Find where the given text appears and provide that cell's center as (x, y) coordinate. 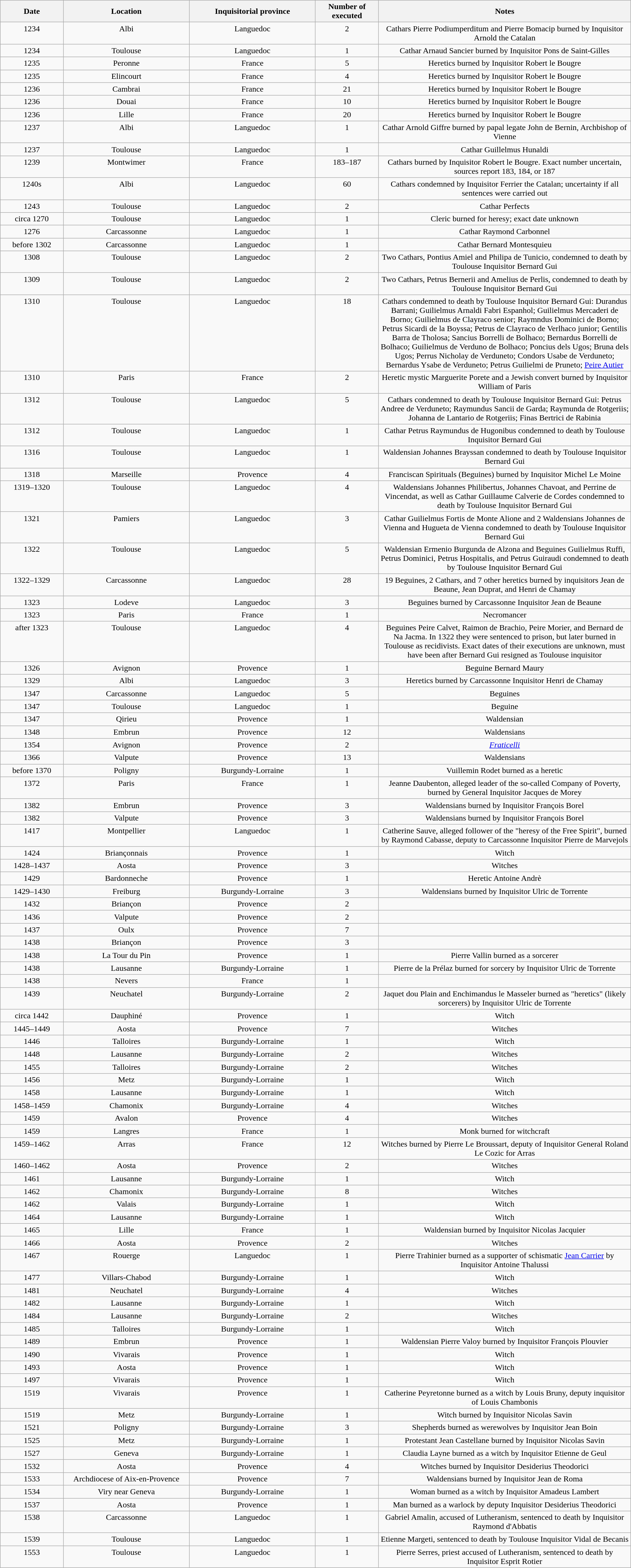
1322–1329 (32, 585)
Man burned as a warlock by deputy Inquisitor Desiderius Theodorici (505, 1505)
1490 (32, 1354)
8 (347, 1191)
1348 (32, 732)
Arras (126, 1149)
1316 (32, 457)
1527 (32, 1453)
1319–1320 (32, 496)
Pierre de la Prélaz burned for sorcery by Inquisitor Ulric de Torrente (505, 968)
1533 (32, 1479)
Bardonneche (126, 878)
1465 (32, 1230)
Beguines (505, 694)
Archdiocese of Aix-en-Provence (126, 1479)
Fraticelli (505, 745)
60 (347, 189)
1477 (32, 1277)
Pierre Serres, priest accused of Lutheranism, sentenced to death by Inquisitor Esprit Rotier (505, 1557)
Jaquet dou Plain and Enchimandus le Masseler burned as "heretics" (likely sorcerers) by Inquisitor Ulric de Torrente (505, 998)
1276 (32, 232)
Langres (126, 1131)
1445–1449 (32, 1028)
1436 (32, 917)
Claudia Layne burned as a witch by Inquisitor Etienne de Geul (505, 1453)
Vuillemin Rodet burned as a heretic (505, 770)
1366 (32, 758)
Valais (126, 1204)
1534 (32, 1492)
Montwimer (126, 166)
Nevers (126, 981)
1446 (32, 1041)
circa 1270 (32, 219)
1484 (32, 1316)
La Tour du Pin (126, 955)
after 1323 (32, 641)
Woman burned as a witch by Inquisitor Amadeus Lambert (505, 1492)
1497 (32, 1380)
Montpellier (126, 835)
10 (347, 102)
1532 (32, 1466)
Heretics burned by Carcassonne Inquisitor Henri de Chamay (505, 681)
Cathar Perfects (505, 206)
1326 (32, 668)
Franciscan Spirituals (Beguines) burned by Inquisitor Michel Le Moine (505, 474)
Lodeve (126, 602)
Catherine Peyretonne burned as a witch by Louis Bruny, deputy inquisitor of Louis Chambonis (505, 1397)
1461 (32, 1179)
1553 (32, 1557)
Waldensian Pierre Valoy burned by Inquisitor François Plouvier (505, 1342)
Two Cathars, Petrus Bernerii and Amelius de Perlis, condemned to death by Toulouse Inquisitor Bernard Gui (505, 284)
circa 1442 (32, 1016)
1243 (32, 206)
Oulx (126, 930)
Notes (505, 11)
Two Cathars, Pontius Amiel and Philipa de Tunicio, condemned to death by Toulouse Inquisitor Bernard Gui (505, 262)
1456 (32, 1080)
Cathar Raymond Carbonnel (505, 232)
1240s (32, 189)
1321 (32, 527)
1458 (32, 1093)
Witches burned by Pierre Le Broussart, deputy of Inquisitor General Roland Le Cozic for Arras (505, 1149)
1482 (32, 1303)
Freiburg (126, 891)
1464 (32, 1217)
Etienne Margeti, sentenced to death by Toulouse Inquisitor Vidal de Becanis (505, 1539)
Pierre Trahinier burned as a supporter of schismatic Jean Carrier by Inquisitor Antoine Thalussi (505, 1260)
1354 (32, 745)
1372 (32, 788)
1481 (32, 1290)
1429–1430 (32, 891)
Cathar Guillelmus Hunaldi (505, 149)
Beguine (505, 706)
1429 (32, 878)
Cathars Pierre Podiumperditum and Pierre Bomacip burned by Inquisitor Arnold the Catalan (505, 33)
20 (347, 115)
Marseille (126, 474)
1329 (32, 681)
1309 (32, 284)
Rouerge (126, 1260)
Qirieu (126, 719)
Necromancer (505, 615)
21 (347, 89)
Viry near Geneva (126, 1492)
Cathar Arnaud Sancier burned by Inquisitor Pons de Saint-Gilles (505, 51)
1537 (32, 1505)
Cathars condemned by Inquisitor Ferrier the Catalan; uncertainty if all sentences were carried out (505, 189)
19 Beguines, 2 Cathars, and 7 other heretics burned by inquisitors Jean de Beaune, Jean Duprat, and Henri de Chamay (505, 585)
1424 (32, 853)
before 1370 (32, 770)
Beguine Bernard Maury (505, 668)
28 (347, 585)
1539 (32, 1539)
Location (126, 11)
Waldensian burned by Inquisitor Nicolas Jacquier (505, 1230)
1439 (32, 998)
Waldensian Johannes Brayssan condemned to death by Toulouse Inquisitor Bernard Gui (505, 457)
Cathar Petrus Raymundus de Hugonibus condemned to death by Toulouse Inquisitor Bernard Gui (505, 435)
Jeanne Daubenton, alleged leader of the so-called Company of Poverty, burned by General Inquisitor Jacques de Morey (505, 788)
Monk burned for witchcraft (505, 1131)
1428–1437 (32, 866)
1239 (32, 166)
Cathar Arnold Giffre burned by papal legate John de Bernin, Archbishop of Vienne (505, 132)
1466 (32, 1243)
1493 (32, 1367)
1318 (32, 474)
Date (32, 11)
Geneva (126, 1453)
Cambrai (126, 89)
1455 (32, 1067)
Pierre Vallin burned as a sorcerer (505, 955)
Inquisitorial province (252, 11)
Catherine Sauve, alleged follower of the "heresy of the Free Spirit", burned by Raymond Cabasse, deputy to Carcassonne Inquisitor Pierre de Marvejols (505, 835)
1417 (32, 835)
1459–1462 (32, 1149)
1458–1459 (32, 1106)
183–187 (347, 166)
1308 (32, 262)
Avalon (126, 1118)
13 (347, 758)
before 1302 (32, 245)
Pamiers (126, 527)
Briançonnais (126, 853)
Beguines burned by Carcassonne Inquisitor Jean de Beaune (505, 602)
Cleric burned for heresy; exact date unknown (505, 219)
Dauphiné (126, 1016)
1322 (32, 558)
Number of executed (347, 11)
1432 (32, 904)
Witch burned by Inquisitor Nicolas Savin (505, 1415)
1525 (32, 1440)
1485 (32, 1329)
Heretic mystic Marguerite Porete and a Jewish convert burned by Inquisitor William of Paris (505, 382)
Elincourt (126, 76)
1467 (32, 1260)
Waldensians burned by Inquisitor Jean de Roma (505, 1479)
Witches burned by Inquisitor Desiderius Theodorici (505, 1466)
Villars-Chabod (126, 1277)
1437 (32, 930)
Douai (126, 102)
1521 (32, 1428)
18 (347, 333)
Gabriel Amalin, accused of Lutheranism, sentenced to death by Inquisitor Raymond d'Abbatis (505, 1522)
1489 (32, 1342)
Shepherds burned as werewolves by Inquisitor Jean Boin (505, 1428)
Heretic Antoine Andrè (505, 878)
Peronne (126, 63)
Cathar Bernard Montesquieu (505, 245)
1460–1462 (32, 1166)
Waldensian (505, 719)
Protestant Jean Castellane burned by Inquisitor Nicolas Savin (505, 1440)
1448 (32, 1054)
Cathars burned by Inquisitor Robert le Bougre. Exact number uncertain, sources report 183, 184, or 187 (505, 166)
Waldensians burned by Inquisitor Ulric de Torrente (505, 891)
1538 (32, 1522)
